Return (X, Y) of the center of cell containing provided text 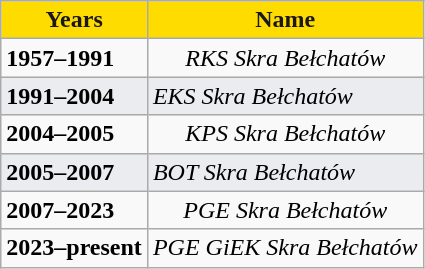
PGE Skra Bełchatów (285, 210)
1957–1991 (74, 58)
1991–2004 (74, 96)
2023–present (74, 248)
2005–2007 (74, 172)
EKS Skra Bełchatów (285, 96)
Name (285, 20)
PGE GiEK Skra Bełchatów (285, 248)
2004–2005 (74, 134)
BOT Skra Bełchatów (285, 172)
2007–2023 (74, 210)
KPS Skra Bełchatów (285, 134)
Years (74, 20)
RKS Skra Bełchatów (285, 58)
